Locate the cell with the specified text and output its (X, Y) center coordinate. 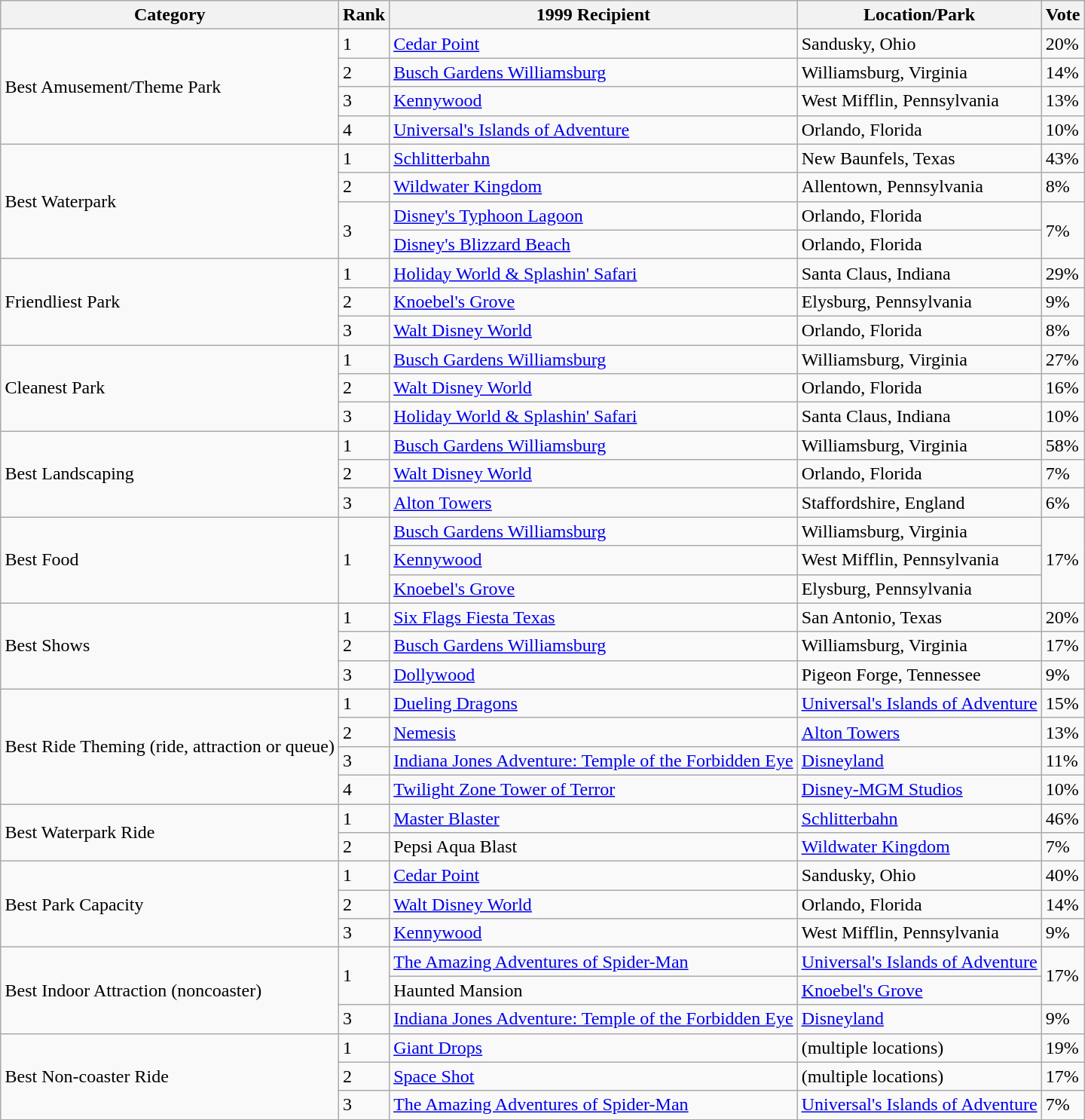
Haunted Mansion (594, 990)
11% (1062, 760)
Category (170, 15)
Best Waterpark Ride (170, 832)
Staffordshire, England (919, 503)
15% (1062, 703)
Nemesis (594, 732)
Space Shot (594, 1076)
Vote (1062, 15)
Six Flags Fiesta Texas (594, 617)
Best Ride Theming (ride, attraction or queue) (170, 746)
San Antonio, Texas (919, 617)
Pepsi Aqua Blast (594, 847)
1999 Recipient (594, 15)
40% (1062, 876)
Master Blaster (594, 818)
Best Shows (170, 646)
Friendliest Park (170, 301)
Best Park Capacity (170, 904)
Allentown, Pennsylvania (919, 187)
Best Amusement/Theme Park (170, 87)
Giant Drops (594, 1048)
Disney-MGM Studios (919, 789)
58% (1062, 445)
6% (1062, 503)
Twilight Zone Tower of Terror (594, 789)
Rank (365, 15)
29% (1062, 273)
Disney's Typhoon Lagoon (594, 216)
New Baunfels, Texas (919, 158)
Best Food (170, 560)
Best Landscaping (170, 474)
27% (1062, 360)
Best Non-coaster Ride (170, 1076)
Location/Park (919, 15)
Dollywood (594, 675)
Pigeon Forge, Tennessee (919, 675)
19% (1062, 1048)
Dueling Dragons (594, 703)
Best Indoor Attraction (noncoaster) (170, 990)
Disney's Blizzard Beach (594, 244)
46% (1062, 818)
Cleanest Park (170, 388)
16% (1062, 388)
Best Waterpark (170, 201)
43% (1062, 158)
